Identify which cell holds the provided text, then report its [x, y] central coordinate. 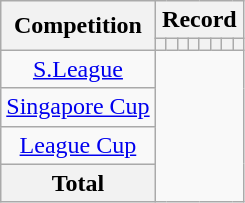
Singapore Cup [78, 107]
Competition [78, 26]
Total [78, 183]
S.League [78, 69]
League Cup [78, 145]
Record [199, 20]
